Capture the cell that displays the provided text and extract its (x, y) central coordinate. 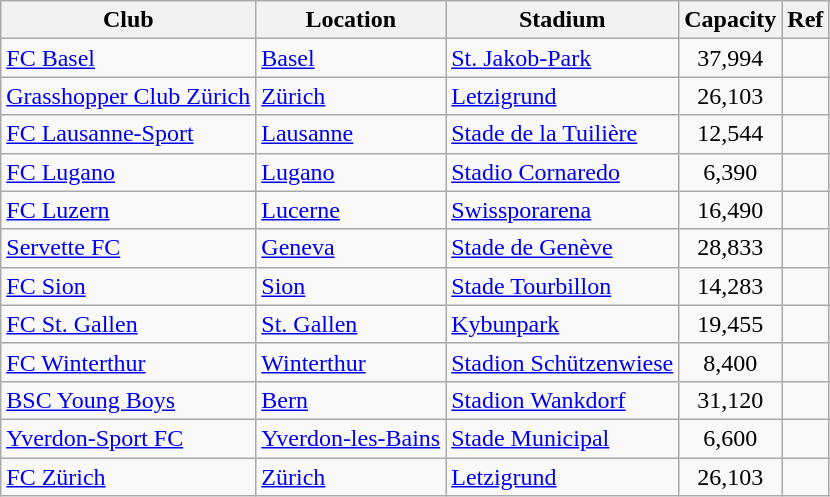
Ref (806, 20)
Geneva (351, 248)
12,544 (730, 134)
BSC Young Boys (128, 400)
8,400 (730, 362)
FC Winterthur (128, 362)
FC Lugano (128, 172)
FC Luzern (128, 210)
Lucerne (351, 210)
6,390 (730, 172)
Servette FC (128, 248)
16,490 (730, 210)
Grasshopper Club Zürich (128, 96)
FC Lausanne-Sport (128, 134)
Kybunpark (562, 324)
Sion (351, 286)
Stade Tourbillon (562, 286)
Lausanne (351, 134)
Yverdon-Sport FC (128, 438)
37,994 (730, 58)
31,120 (730, 400)
Stade de Genève (562, 248)
Swissporarena (562, 210)
Winterthur (351, 362)
Stadion Schützenwiese (562, 362)
Stade Municipal (562, 438)
Lugano (351, 172)
Basel (351, 58)
FC Basel (128, 58)
St. Gallen (351, 324)
FC St. Gallen (128, 324)
6,600 (730, 438)
Location (351, 20)
Stadium (562, 20)
FC Sion (128, 286)
FC Zürich (128, 477)
28,833 (730, 248)
14,283 (730, 286)
Club (128, 20)
Capacity (730, 20)
Stade de la Tuilière (562, 134)
Bern (351, 400)
19,455 (730, 324)
St. Jakob-Park (562, 58)
Stadion Wankdorf (562, 400)
Yverdon-les-Bains (351, 438)
Stadio Cornaredo (562, 172)
